From the cell containing the given text, extract its center point as [X, Y] coordinate. 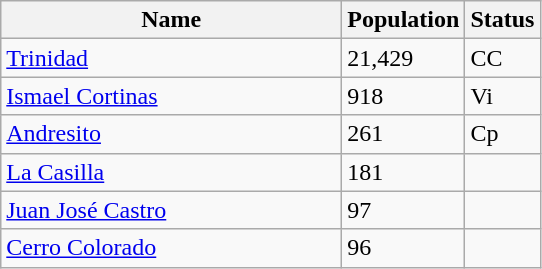
Ismael Cortinas [172, 96]
Vi [502, 96]
918 [404, 96]
21,429 [404, 58]
181 [404, 172]
Cp [502, 134]
96 [404, 248]
La Casilla [172, 172]
Population [404, 20]
Juan José Castro [172, 210]
CC [502, 58]
Cerro Colorado [172, 248]
97 [404, 210]
Andresito [172, 134]
Trinidad [172, 58]
Status [502, 20]
261 [404, 134]
Name [172, 20]
